Scan for the cell matching the given text and deliver its [X, Y] coordinate at center. 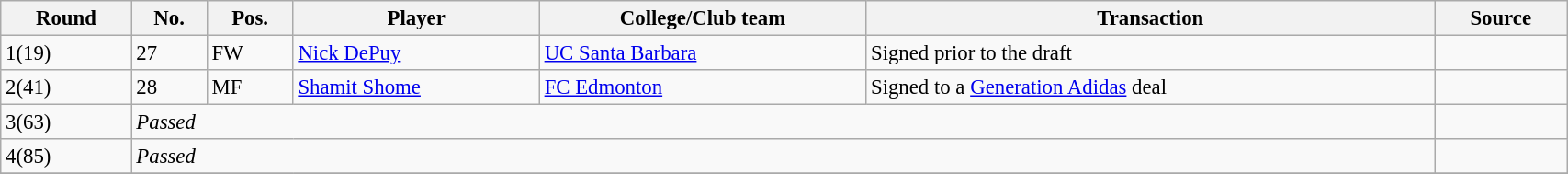
FC Edmonton [702, 87]
Player [416, 18]
1(19) [66, 53]
Nick DePuy [416, 53]
No. [169, 18]
2(41) [66, 87]
FW [250, 53]
Round [66, 18]
Transaction [1150, 18]
UC Santa Barbara [702, 53]
3(63) [66, 122]
27 [169, 53]
MF [250, 87]
College/Club team [702, 18]
Source [1501, 18]
Pos. [250, 18]
Shamit Shome [416, 87]
28 [169, 87]
Signed prior to the draft [1150, 53]
Signed to a Generation Adidas deal [1150, 87]
4(85) [66, 157]
